Search for the cell housing the specified text and yield its (x, y) center coordinate. 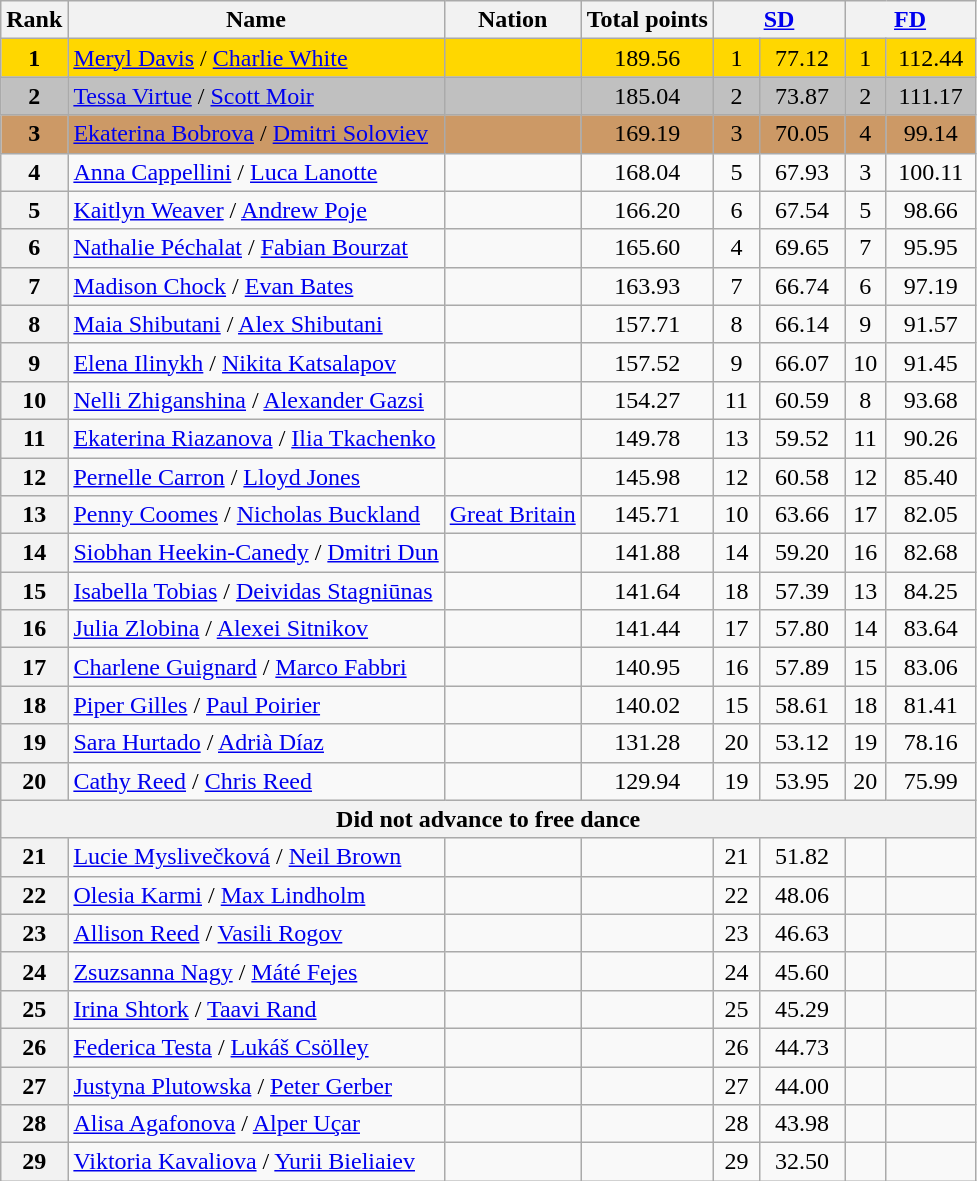
43.98 (802, 1124)
70.05 (802, 134)
57.80 (802, 629)
67.93 (802, 172)
77.12 (802, 58)
Pernelle Carron / Lloyd Jones (256, 477)
Total points (647, 20)
145.98 (647, 477)
58.61 (802, 705)
Great Britain (512, 515)
93.68 (931, 400)
60.58 (802, 477)
98.66 (931, 210)
Alisa Agafonova / Alper Uçar (256, 1124)
60.59 (802, 400)
67.54 (802, 210)
189.56 (647, 58)
84.25 (931, 591)
111.17 (931, 96)
82.05 (931, 515)
Cathy Reed / Chris Reed (256, 781)
Name (256, 20)
Viktoria Kavaliova / Yurii Bieliaiev (256, 1162)
Maia Shibutani / Alex Shibutani (256, 324)
57.89 (802, 667)
99.14 (931, 134)
140.95 (647, 667)
169.19 (647, 134)
145.71 (647, 515)
83.06 (931, 667)
32.50 (802, 1162)
Elena Ilinykh / Nikita Katsalapov (256, 362)
69.65 (802, 248)
51.82 (802, 857)
44.73 (802, 1047)
Olesia Karmi / Max Lindholm (256, 895)
149.78 (647, 438)
129.94 (647, 781)
66.74 (802, 286)
157.71 (647, 324)
73.87 (802, 96)
66.07 (802, 362)
185.04 (647, 96)
Tessa Virtue / Scott Moir (256, 96)
66.14 (802, 324)
53.95 (802, 781)
Julia Zlobina / Alexei Sitnikov (256, 629)
Rank (34, 20)
131.28 (647, 743)
Nathalie Péchalat / Fabian Bourzat (256, 248)
166.20 (647, 210)
63.66 (802, 515)
91.57 (931, 324)
Did not advance to free dance (488, 819)
141.88 (647, 553)
Nation (512, 20)
Justyna Plutowska / Peter Gerber (256, 1085)
Lucie Myslivečková / Neil Brown (256, 857)
Ekaterina Bobrova / Dmitri Soloviev (256, 134)
82.68 (931, 553)
53.12 (802, 743)
Sara Hurtado / Adrià Díaz (256, 743)
154.27 (647, 400)
45.29 (802, 1009)
46.63 (802, 933)
Siobhan Heekin-Canedy / Dmitri Dun (256, 553)
140.02 (647, 705)
Nelli Zhiganshina / Alexander Gazsi (256, 400)
59.52 (802, 438)
Penny Coomes / Nicholas Buckland (256, 515)
157.52 (647, 362)
90.26 (931, 438)
165.60 (647, 248)
57.39 (802, 591)
141.64 (647, 591)
SD (778, 20)
91.45 (931, 362)
163.93 (647, 286)
75.99 (931, 781)
Meryl Davis / Charlie White (256, 58)
48.06 (802, 895)
97.19 (931, 286)
78.16 (931, 743)
Isabella Tobias / Deividas Stagniūnas (256, 591)
Irina Shtork / Taavi Rand (256, 1009)
81.41 (931, 705)
141.44 (647, 629)
59.20 (802, 553)
FD (910, 20)
168.04 (647, 172)
45.60 (802, 971)
95.95 (931, 248)
112.44 (931, 58)
44.00 (802, 1085)
Ekaterina Riazanova / Ilia Tkachenko (256, 438)
85.40 (931, 477)
100.11 (931, 172)
Federica Testa / Lukáš Csölley (256, 1047)
Allison Reed / Vasili Rogov (256, 933)
Anna Cappellini / Luca Lanotte (256, 172)
Madison Chock / Evan Bates (256, 286)
83.64 (931, 629)
Zsuzsanna Nagy / Máté Fejes (256, 971)
Charlene Guignard / Marco Fabbri (256, 667)
Kaitlyn Weaver / Andrew Poje (256, 210)
Piper Gilles / Paul Poirier (256, 705)
